For the text-containing cell, return its midpoint in (x, y) coordinate format. 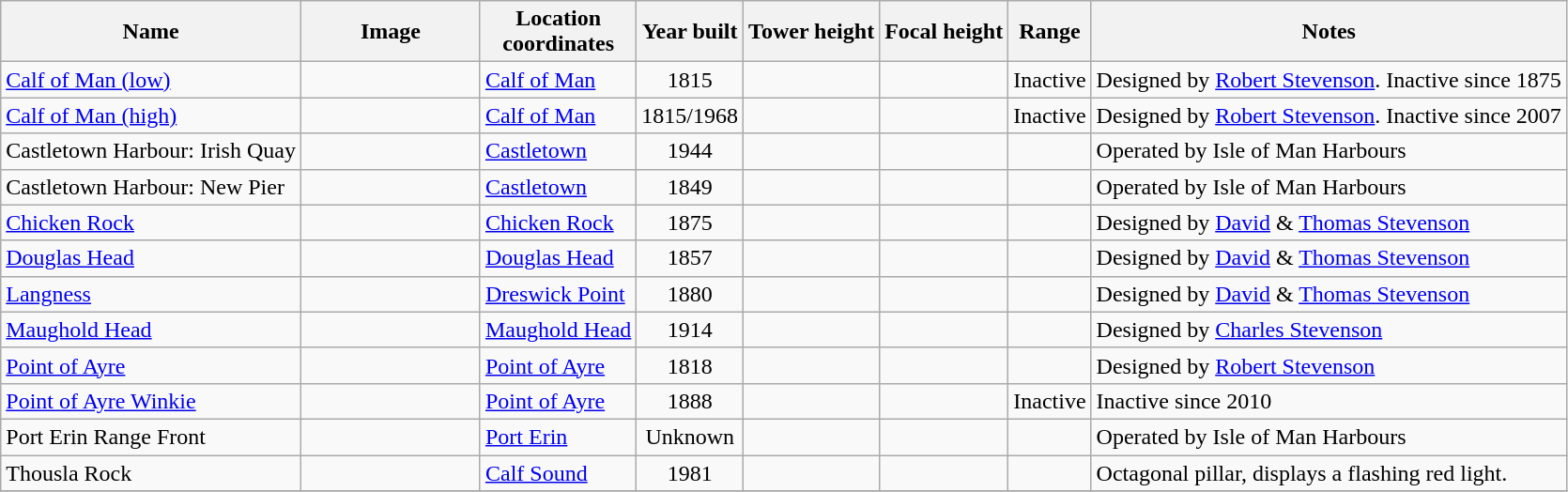
Port Erin Range Front (151, 437)
Castletown Harbour: New Pier (151, 187)
1875 (690, 223)
Designed by Robert Stevenson. Inactive since 1875 (1329, 80)
1815 (690, 80)
Port Erin (558, 437)
1815/1968 (690, 115)
Tower height (811, 32)
1849 (690, 187)
Point of Ayre Winkie (151, 401)
Thousla Rock (151, 472)
Notes (1329, 32)
Designed by Robert Stevenson. Inactive since 2007 (1329, 115)
Calf of Man (low) (151, 80)
Inactive since 2010 (1329, 401)
Location coordinates (558, 32)
Langness (151, 294)
Calf of Man (high) (151, 115)
Designed by Robert Stevenson (1329, 365)
Name (151, 32)
1818 (690, 365)
Image (391, 32)
Range (1050, 32)
Focal height (945, 32)
1914 (690, 330)
Year built (690, 32)
1944 (690, 151)
Castletown Harbour: Irish Quay (151, 151)
Octagonal pillar, displays a flashing red light. (1329, 472)
Unknown (690, 437)
Designed by Charles Stevenson (1329, 330)
1981 (690, 472)
1888 (690, 401)
Dreswick Point (558, 294)
1857 (690, 258)
Calf Sound (558, 472)
1880 (690, 294)
